Provide the (X, Y) coordinate of the cell's center where the given text is located.  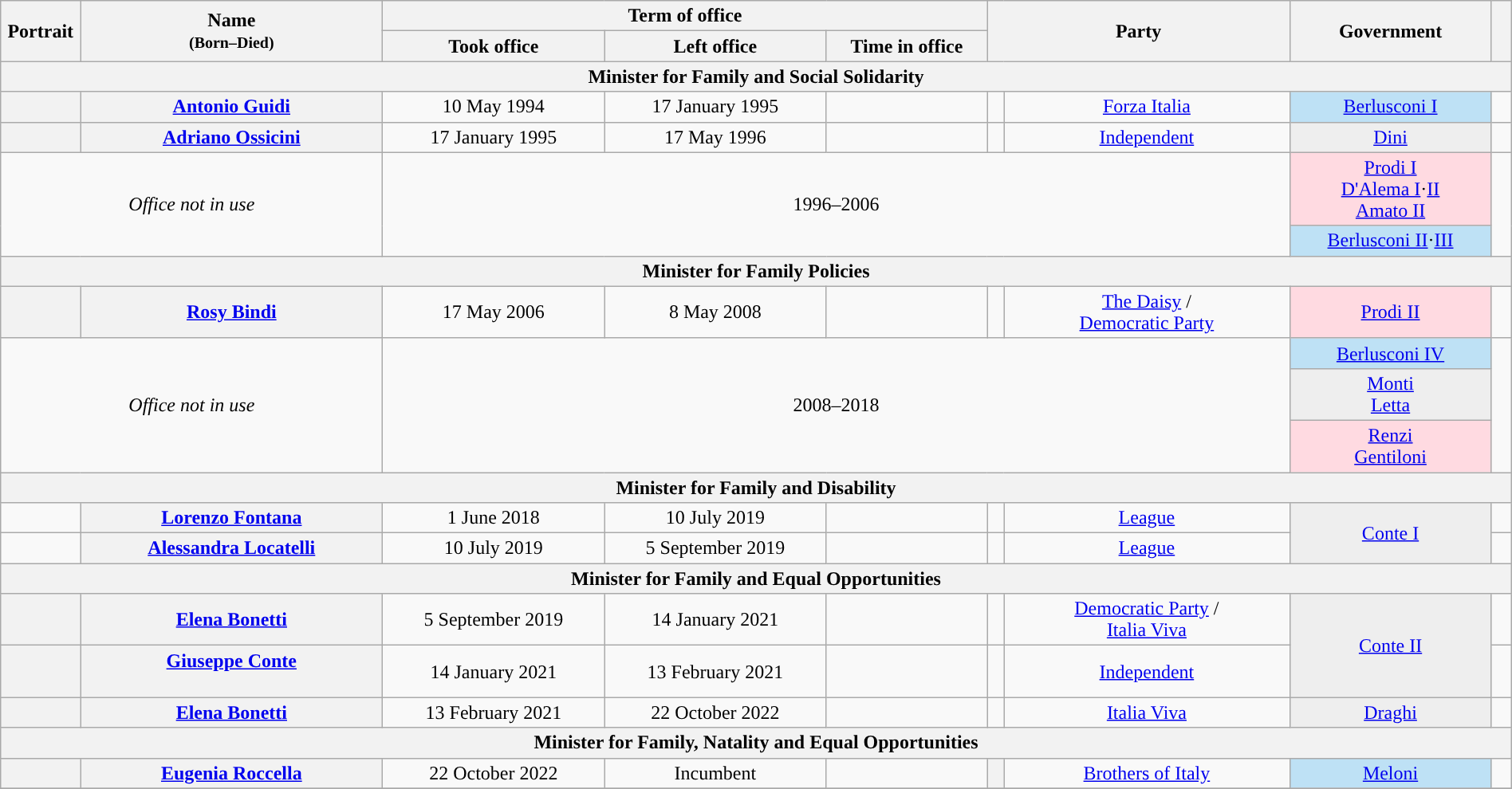
Incumbent (715, 773)
RenziGentiloni (1391, 446)
Name(Born–Died) (231, 31)
The Daisy /Democratic Party (1147, 312)
Minister for Family Policies (756, 271)
17 May 1996 (715, 137)
Left office (715, 46)
Term of office (685, 16)
Eugenia Roccella (231, 773)
Italia Viva (1147, 712)
Government (1391, 31)
Meloni (1391, 773)
Forza Italia (1147, 107)
Minister for Family and Disability (756, 487)
Rosy Bindi (231, 312)
2008–2018 (836, 405)
Minister for Family, Natality and Equal Opportunities (756, 743)
Conte I (1391, 533)
Lorenzo Fontana (231, 518)
Draghi (1391, 712)
Minister for Family and Equal Opportunities (756, 579)
Portrait (41, 31)
Took office (494, 46)
Democratic Party /Italia Viva (1147, 620)
8 May 2008 (715, 312)
Minister for Family and Social Solidarity (756, 77)
Alessandra Locatelli (231, 548)
Berlusconi I (1391, 107)
Dini (1391, 137)
Giuseppe Conte (231, 671)
Prodi II (1391, 312)
Adriano Ossicini (231, 137)
Party (1139, 31)
Berlusconi II·III (1391, 241)
Conte II (1391, 646)
Prodi ID'Alema I·IIAmato II (1391, 189)
1996–2006 (836, 204)
Brothers of Italy (1147, 773)
MontiLetta (1391, 394)
Berlusconi IV (1391, 353)
10 May 1994 (494, 107)
Antonio Guidi (231, 107)
17 May 2006 (494, 312)
Time in office (907, 46)
1 June 2018 (494, 518)
